Search for the cell housing the specified text and yield its [X, Y] center coordinate. 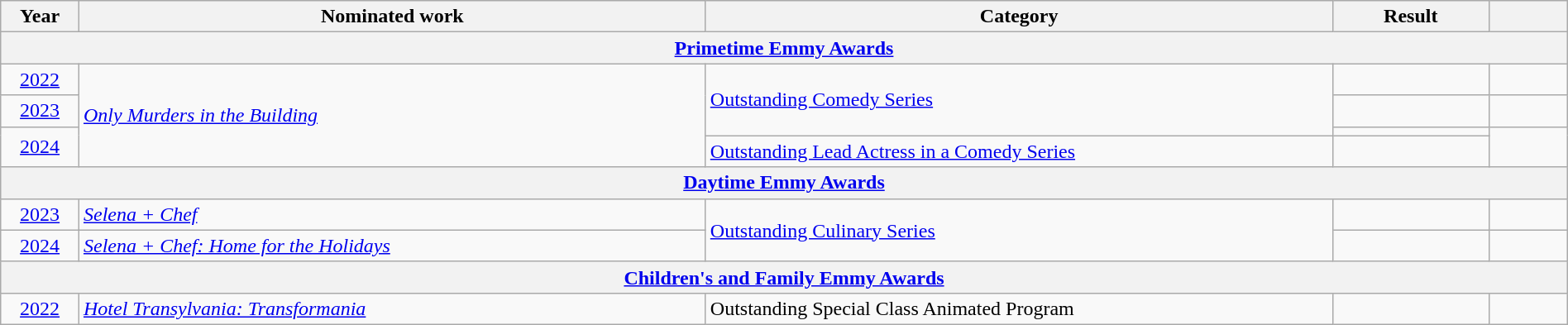
Outstanding Comedy Series [1019, 99]
Children's and Family Emmy Awards [784, 277]
Only Murders in the Building [392, 116]
Outstanding Culinary Series [1019, 230]
Daytime Emmy Awards [784, 183]
Selena + Chef [392, 214]
Year [40, 17]
Outstanding Lead Actress in a Comedy Series [1019, 151]
Nominated work [392, 17]
Primetime Emmy Awards [784, 48]
Selena + Chef: Home for the Holidays [392, 246]
Outstanding Special Class Animated Program [1019, 308]
Hotel Transylvania: Transformania [392, 308]
Result [1411, 17]
Category [1019, 17]
